Return (X, Y) of the center of cell containing provided text 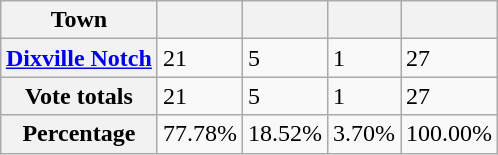
100.00% (450, 134)
Vote totals (78, 96)
Town (78, 20)
Percentage (78, 134)
77.78% (200, 134)
3.70% (364, 134)
Dixville Notch (78, 58)
18.52% (284, 134)
